Extract the (X, Y) coordinate from the center of the cell holding the provided text.  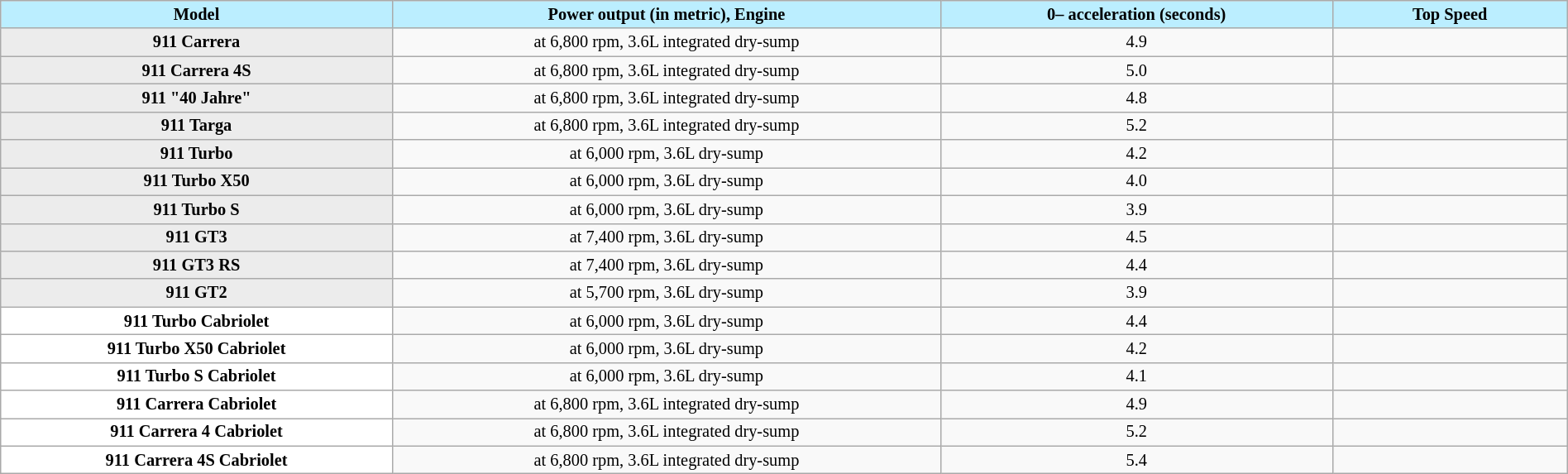
0– acceleration (seconds) (1136, 14)
911 Turbo S (197, 209)
at 5,700 rpm, 3.6L dry-sump (667, 293)
911 Carrera (197, 42)
911 Carrera 4S (197, 70)
Top Speed (1450, 14)
911 Carrera Cabriolet (197, 405)
911 Carrera 4S Cabriolet (197, 460)
911 Turbo X50 (197, 181)
5.0 (1136, 70)
911 Targa (197, 126)
5.4 (1136, 460)
911 Turbo Cabriolet (197, 321)
911 Turbo (197, 154)
911 Turbo S Cabriolet (197, 376)
4.8 (1136, 98)
911 GT3 RS (197, 265)
911 Carrera 4 Cabriolet (197, 432)
4.5 (1136, 237)
911 GT2 (197, 293)
911 GT3 (197, 237)
Model (197, 14)
4.0 (1136, 181)
4.1 (1136, 376)
911 Turbo X50 Cabriolet (197, 348)
911 "40 Jahre" (197, 98)
Power output (in metric), Engine (667, 14)
